Extract the [X, Y] coordinate from the center of the cell holding the provided text.  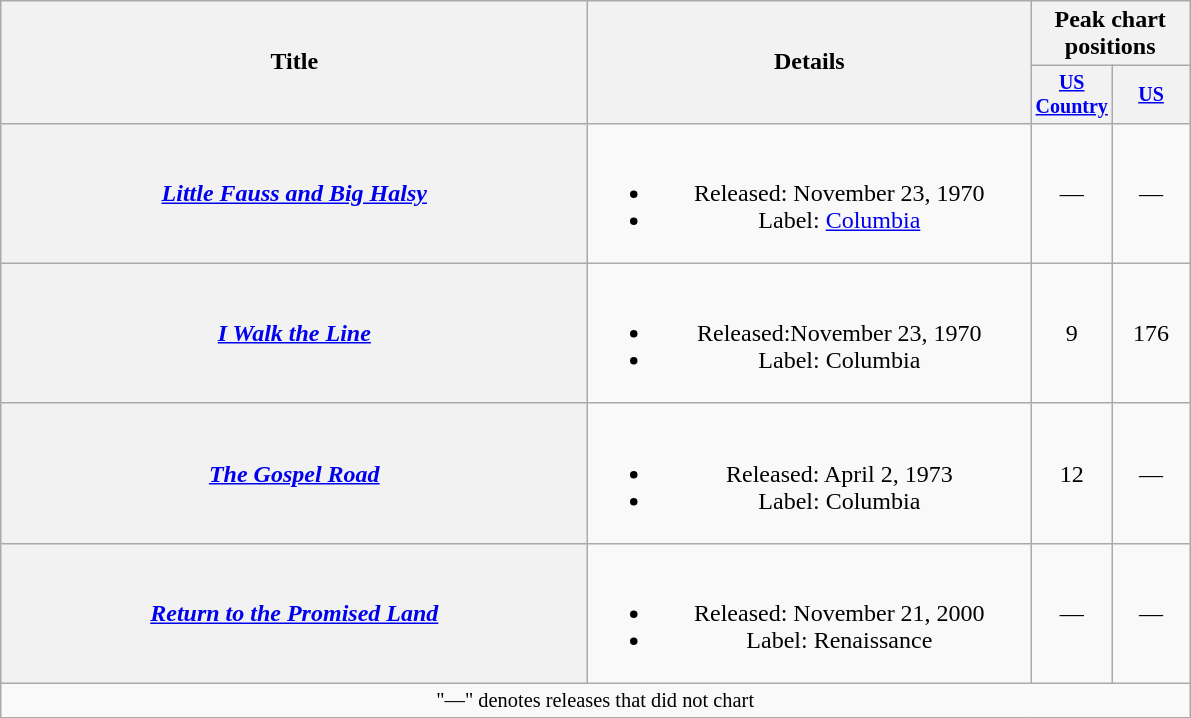
9 [1072, 333]
12 [1072, 473]
Return to the Promised Land [294, 613]
The Gospel Road [294, 473]
Details [810, 62]
Released: November 23, 1970Label: Columbia [810, 193]
US [1152, 94]
US Country [1072, 94]
I Walk the Line [294, 333]
Released: November 21, 2000Label: Renaissance [810, 613]
Released:November 23, 1970Label: Columbia [810, 333]
"—" denotes releases that did not chart [596, 701]
Title [294, 62]
Peak chartpositions [1110, 34]
176 [1152, 333]
Little Fauss and Big Halsy [294, 193]
Released: April 2, 1973Label: Columbia [810, 473]
